Return (x, y) of the center of cell containing provided text 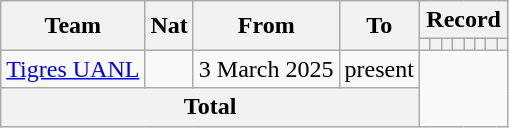
To (379, 26)
From (266, 26)
Total (210, 107)
Nat (169, 26)
present (379, 69)
3 March 2025 (266, 69)
Record (463, 20)
Team (73, 26)
Tigres UANL (73, 69)
